Return [X, Y] of the center of cell containing provided text 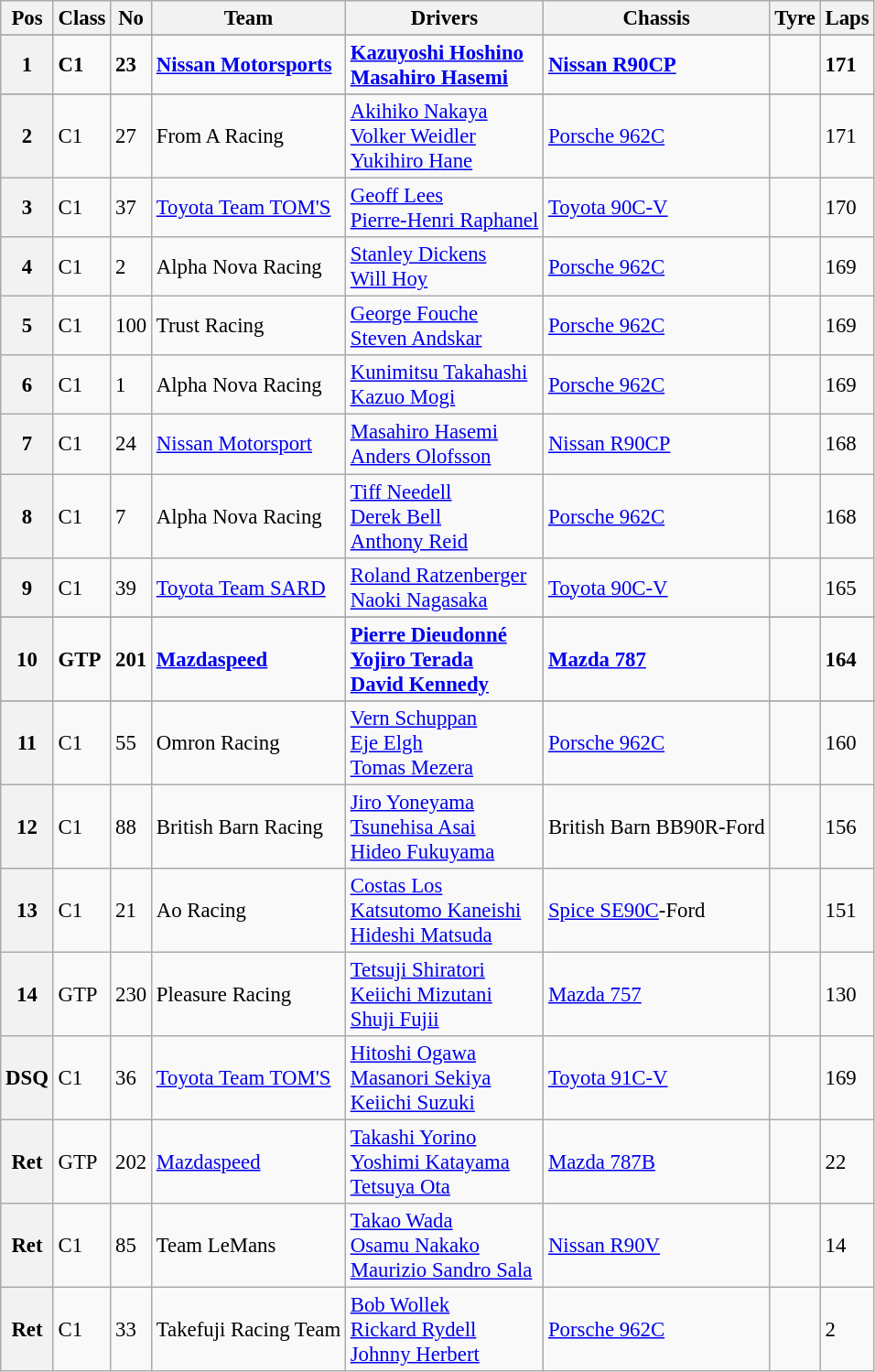
Nissan Motorsports [248, 66]
Vern Schuppan Eje Elgh Tomas Mezera [444, 742]
Takao Wada Osamu Nakako Maurizio Sandro Sala [444, 1246]
9 [27, 588]
Spice SE90C-Ford [657, 911]
160 [848, 742]
100 [132, 326]
8 [27, 516]
Nissan R90V [657, 1246]
156 [848, 826]
Trust Racing [248, 326]
170 [848, 209]
Geoff Lees Pierre-Henri Raphanel [444, 209]
24 [132, 445]
5 [27, 326]
12 [27, 826]
37 [132, 209]
Tetsuji Shiratori Keiichi Mizutani Shuji Fujii [444, 994]
Mazda 787B [657, 1161]
230 [132, 994]
10 [27, 659]
Bob Wollek Rickard Rydell Johnny Herbert [444, 1330]
George Fouche Steven Andskar [444, 326]
Pos [27, 18]
23 [132, 66]
Mazda 757 [657, 994]
36 [132, 1078]
Kazuyoshi Hoshino Masahiro Hasemi [444, 66]
39 [132, 588]
Nissan Motorsport [248, 445]
Mazda 787 [657, 659]
88 [132, 826]
85 [132, 1246]
Tiff Needell Derek Bell Anthony Reid [444, 516]
11 [27, 742]
Kunimitsu Takahashi Kazuo Mogi [444, 384]
Chassis [657, 18]
22 [848, 1161]
Toyota 91C-V [657, 1078]
Jiro Yoneyama Tsunehisa Asai Hideo Fukuyama [444, 826]
165 [848, 588]
3 [27, 209]
Pleasure Racing [248, 994]
164 [848, 659]
151 [848, 911]
Class [82, 18]
21 [132, 911]
Drivers [444, 18]
Costas Los Katsutomo Kaneishi Hideshi Matsuda [444, 911]
Roland Ratzenberger Naoki Nagasaka [444, 588]
4 [27, 267]
Takefuji Racing Team [248, 1330]
6 [27, 384]
British Barn BB90R-Ford [657, 826]
Tyre [794, 18]
33 [132, 1330]
Takashi Yorino Yoshimi Katayama Tetsuya Ota [444, 1161]
130 [848, 994]
British Barn Racing [248, 826]
Toyota Team SARD [248, 588]
Ao Racing [248, 911]
Akihiko Nakaya Volker Weidler Yukihiro Hane [444, 136]
55 [132, 742]
Laps [848, 18]
Team [248, 18]
Omron Racing [248, 742]
Hitoshi Ogawa Masanori Sekiya Keiichi Suzuki [444, 1078]
No [132, 18]
13 [27, 911]
201 [132, 659]
DSQ [27, 1078]
202 [132, 1161]
Stanley Dickens Will Hoy [444, 267]
Team LeMans [248, 1246]
From A Racing [248, 136]
Masahiro Hasemi Anders Olofsson [444, 445]
27 [132, 136]
Pierre Dieudonné Yojiro Terada David Kennedy [444, 659]
